Return (x, y) of the center of cell containing provided text 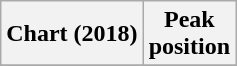
Chart (2018) (72, 34)
Peakposition (189, 34)
